Capture the cell that displays the provided text and extract its [x, y] central coordinate. 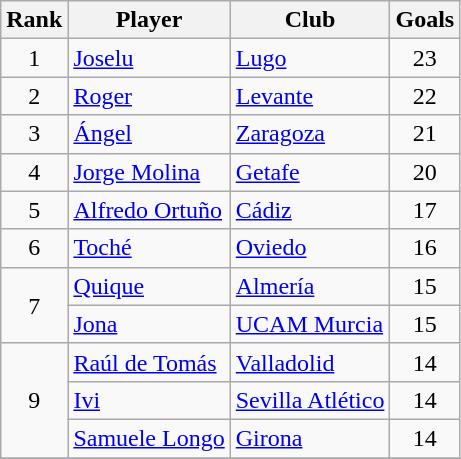
UCAM Murcia [310, 324]
2 [34, 96]
Jona [149, 324]
Goals [425, 20]
Raúl de Tomás [149, 362]
1 [34, 58]
Sevilla Atlético [310, 400]
Girona [310, 438]
Rank [34, 20]
Alfredo Ortuño [149, 210]
7 [34, 305]
Levante [310, 96]
6 [34, 248]
Oviedo [310, 248]
Ángel [149, 134]
9 [34, 400]
Samuele Longo [149, 438]
23 [425, 58]
Cádiz [310, 210]
Jorge Molina [149, 172]
Ivi [149, 400]
Zaragoza [310, 134]
3 [34, 134]
Valladolid [310, 362]
Lugo [310, 58]
Player [149, 20]
Joselu [149, 58]
16 [425, 248]
4 [34, 172]
20 [425, 172]
5 [34, 210]
Toché [149, 248]
Getafe [310, 172]
21 [425, 134]
17 [425, 210]
Club [310, 20]
Quique [149, 286]
22 [425, 96]
Almería [310, 286]
Roger [149, 96]
